Provide the [x, y] coordinate of the cell's center where the given text is located.  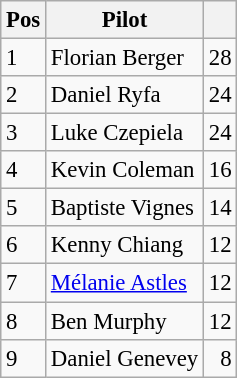
Florian Berger [125, 58]
9 [24, 358]
Baptiste Vignes [125, 208]
14 [220, 208]
Kevin Coleman [125, 170]
28 [220, 58]
1 [24, 58]
Kenny Chiang [125, 245]
Mélanie Astles [125, 283]
Pos [24, 20]
Ben Murphy [125, 321]
16 [220, 170]
2 [24, 95]
Daniel Genevey [125, 358]
Daniel Ryfa [125, 95]
4 [24, 170]
6 [24, 245]
Luke Czepiela [125, 133]
5 [24, 208]
3 [24, 133]
Pilot [125, 20]
7 [24, 283]
